Scan for the cell matching the given text and deliver its [X, Y] coordinate at center. 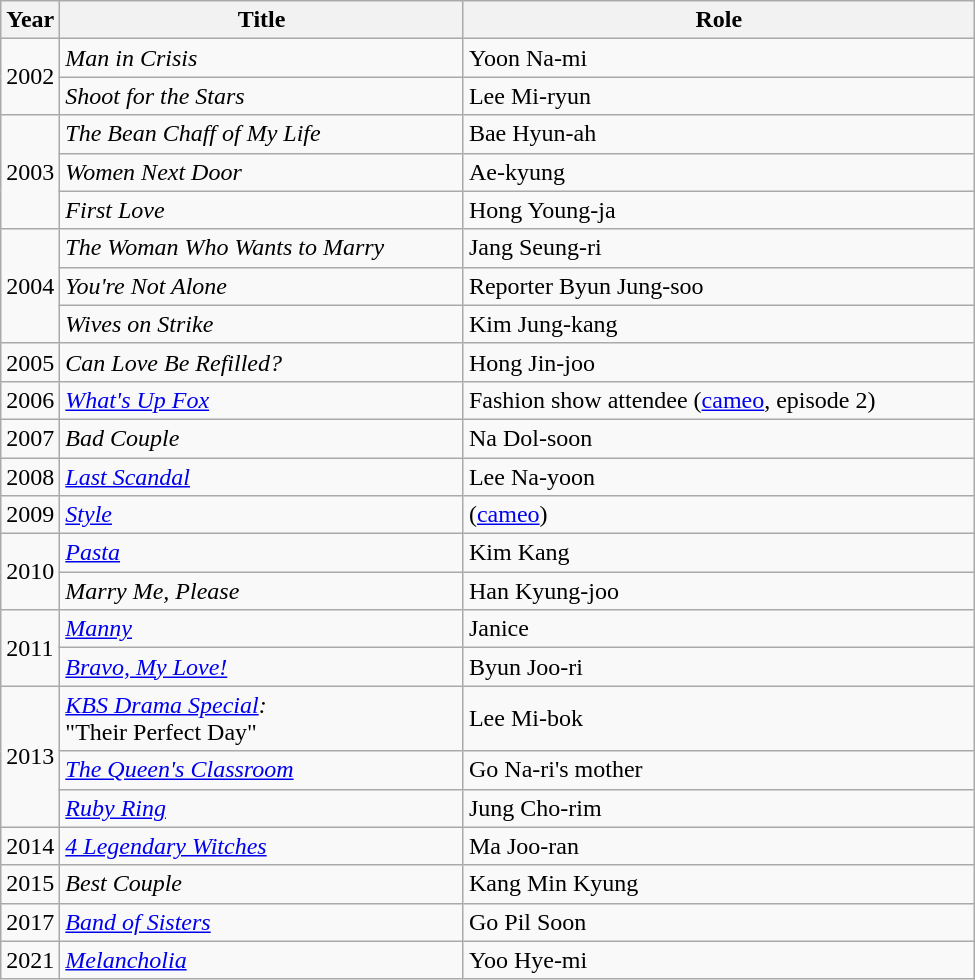
2010 [30, 572]
Byun Joo-ri [718, 667]
What's Up Fox [262, 400]
Jang Seung-ri [718, 248]
Lee Mi-ryun [718, 96]
Yoon Na-mi [718, 58]
2021 [30, 960]
Ruby Ring [262, 808]
2007 [30, 438]
Best Couple [262, 884]
Women Next Door [262, 172]
Ma Joo-ran [718, 846]
2002 [30, 77]
Bad Couple [262, 438]
Last Scandal [262, 477]
4 Legendary Witches [262, 846]
Hong Young-ja [718, 210]
Melancholia [262, 960]
Lee Mi-bok [718, 718]
Pasta [262, 553]
2015 [30, 884]
Man in Crisis [262, 58]
KBS Drama Special:"Their Perfect Day" [262, 718]
Na Dol-soon [718, 438]
Role [718, 20]
Go Pil Soon [718, 922]
The Queen's Classroom [262, 770]
First Love [262, 210]
Style [262, 515]
Manny [262, 629]
Jung Cho-rim [718, 808]
2013 [30, 756]
Lee Na-yoon [718, 477]
Bae Hyun-ah [718, 134]
2014 [30, 846]
Janice [718, 629]
You're Not Alone [262, 286]
Kim Kang [718, 553]
(cameo) [718, 515]
Title [262, 20]
Ae-kyung [718, 172]
Kim Jung-kang [718, 324]
2008 [30, 477]
Year [30, 20]
Hong Jin-joo [718, 362]
Reporter Byun Jung-soo [718, 286]
2009 [30, 515]
Go Na-ri's mother [718, 770]
2006 [30, 400]
Band of Sisters [262, 922]
The Woman Who Wants to Marry [262, 248]
Kang Min Kyung [718, 884]
2017 [30, 922]
Shoot for the Stars [262, 96]
Han Kyung-joo [718, 591]
Yoo Hye-mi [718, 960]
Bravo, My Love! [262, 667]
Fashion show attendee (cameo, episode 2) [718, 400]
2011 [30, 648]
2005 [30, 362]
2003 [30, 172]
2004 [30, 286]
Wives on Strike [262, 324]
Marry Me, Please [262, 591]
The Bean Chaff of My Life [262, 134]
Can Love Be Refilled? [262, 362]
